Detect which cell encompasses the target text, then output its (x, y) center coordinate. 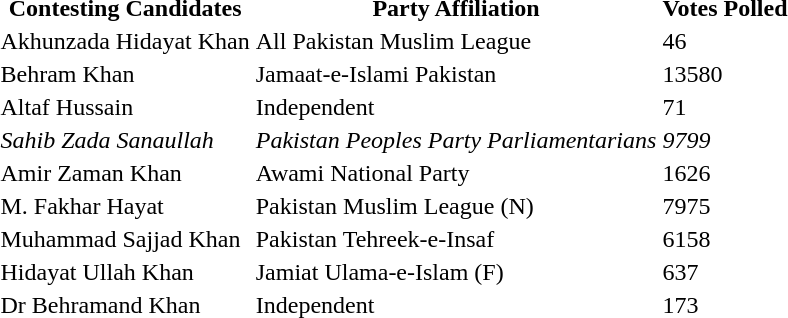
Pakistan Tehreek-e-Insaf (456, 239)
Jamaat-e-Islami Pakistan (456, 74)
Pakistan Muslim League (N) (456, 206)
Jamiat Ulama-e-Islam (F) (456, 272)
All Pakistan Muslim League (456, 41)
Pakistan Peoples Party Parliamentarians (456, 140)
Independent (456, 107)
Awami National Party (456, 173)
